Output the [x, y] coordinate of the center of the cell containing the given text.  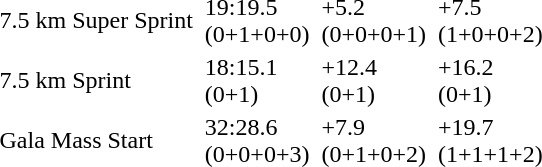
+12.4(0+1) [374, 80]
18:15.1(0+1) [257, 80]
